For the text-containing cell, return its midpoint in (X, Y) coordinate format. 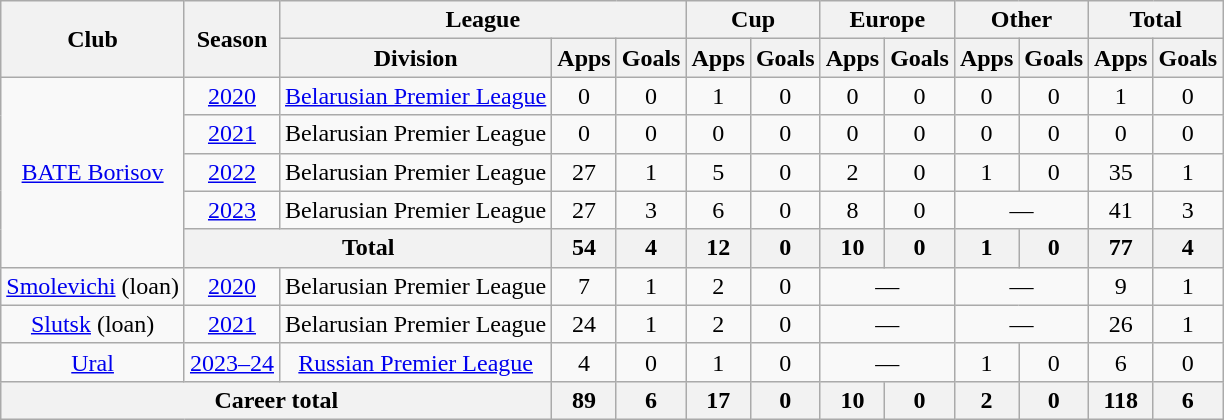
41 (1121, 210)
Europe (887, 20)
54 (584, 248)
5 (718, 172)
12 (718, 248)
9 (1121, 286)
Club (93, 39)
BATE Borisov (93, 172)
Slutsk (loan) (93, 324)
17 (718, 400)
35 (1121, 172)
Cup (753, 20)
League (483, 20)
Career total (276, 400)
77 (1121, 248)
2023 (232, 210)
2023–24 (232, 362)
Russian Premier League (416, 362)
Season (232, 39)
Ural (93, 362)
2022 (232, 172)
7 (584, 286)
24 (584, 324)
118 (1121, 400)
8 (852, 210)
89 (584, 400)
Other (1021, 20)
Division (416, 58)
Smolevichi (loan) (93, 286)
26 (1121, 324)
